Detect which cell encompasses the target text, then output its (x, y) center coordinate. 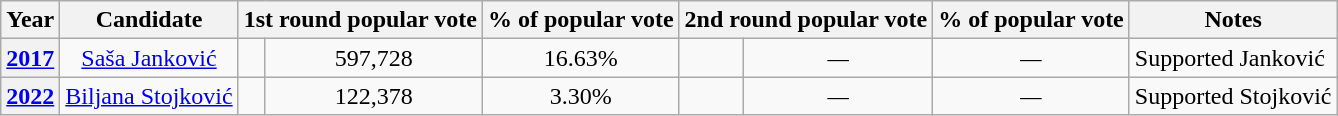
16.63% (580, 58)
2nd round popular vote (806, 20)
Notes (1233, 20)
3.30% (580, 96)
2022 (30, 96)
Supported Stojković (1233, 96)
1st round popular vote (360, 20)
Supported Janković (1233, 58)
597,728 (374, 58)
122,378 (374, 96)
Year (30, 20)
Candidate (149, 20)
Saša Janković (149, 58)
Biljana Stojković (149, 96)
2017 (30, 58)
